Find where the given text appears and provide that cell's center as (X, Y) coordinate. 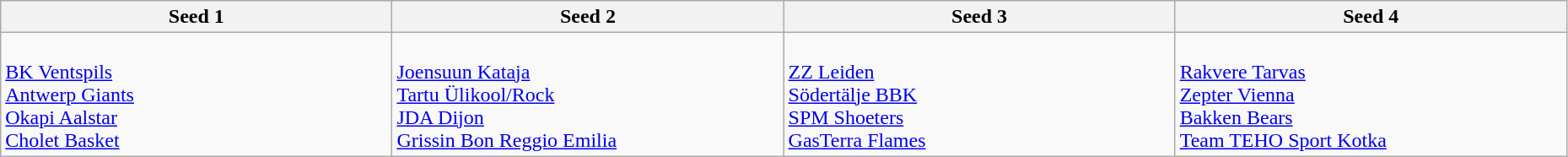
Rakvere Tarvas Zepter Vienna Bakken Bears Team TEHO Sport Kotka (1371, 95)
Seed 3 (979, 17)
Seed 1 (197, 17)
ZZ Leiden Södertälje BBK SPM Shoeters GasTerra Flames (979, 95)
BK Ventspils Antwerp Giants Okapi Aalstar Cholet Basket (197, 95)
Joensuun Kataja Tartu Ülikool/Rock JDA Dijon Grissin Bon Reggio Emilia (588, 95)
Seed 2 (588, 17)
Seed 4 (1371, 17)
